Provide the [x, y] coordinate of the cell's center where the given text is located.  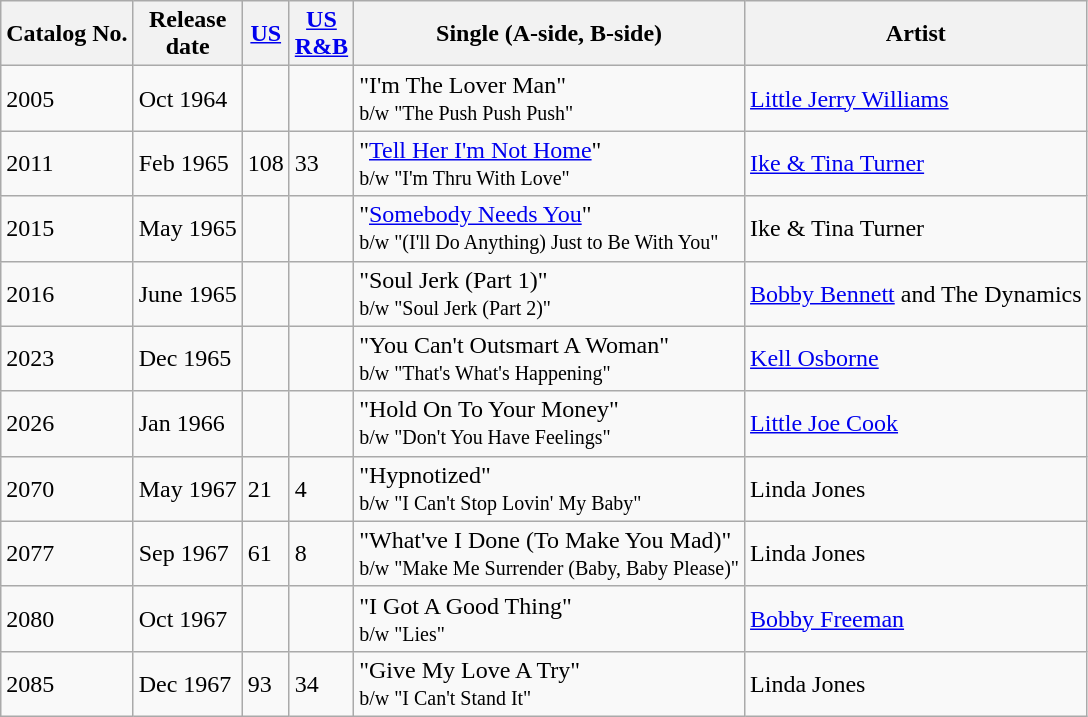
Single (A-side, B-side) [550, 34]
2016 [67, 294]
2085 [67, 684]
"Hypnotized"b/w "I Can't Stop Lovin' My Baby" [550, 488]
May 1965 [188, 228]
Dec 1965 [188, 358]
2070 [67, 488]
"Soul Jerk (Part 1)"b/w "Soul Jerk (Part 2)" [550, 294]
Little Jerry Williams [916, 98]
May 1967 [188, 488]
34 [321, 684]
Bobby Bennett and The Dynamics [916, 294]
Catalog No. [67, 34]
61 [266, 554]
"Tell Her I'm Not Home"b/w "I'm Thru With Love" [550, 164]
108 [266, 164]
2080 [67, 618]
Oct 1967 [188, 618]
Bobby Freeman [916, 618]
Kell Osborne [916, 358]
4 [321, 488]
Jan 1966 [188, 424]
Oct 1964 [188, 98]
Feb 1965 [188, 164]
"I Got A Good Thing"b/w "Lies" [550, 618]
June 1965 [188, 294]
Sep 1967 [188, 554]
2077 [67, 554]
93 [266, 684]
"Somebody Needs You"b/w "(I'll Do Anything) Just to Be With You" [550, 228]
Little Joe Cook [916, 424]
2011 [67, 164]
Dec 1967 [188, 684]
Releasedate [188, 34]
33 [321, 164]
"I'm The Lover Man"b/w "The Push Push Push" [550, 98]
Artist [916, 34]
"What've I Done (To Make You Mad)"b/w "Make Me Surrender (Baby, Baby Please)" [550, 554]
2023 [67, 358]
"Hold On To Your Money"b/w "Don't You Have Feelings" [550, 424]
US [266, 34]
"Give My Love A Try"b/w "I Can't Stand It" [550, 684]
2005 [67, 98]
21 [266, 488]
2026 [67, 424]
8 [321, 554]
USR&B [321, 34]
2015 [67, 228]
"You Can't Outsmart A Woman"b/w "That's What's Happening" [550, 358]
